Identify which cell holds the provided text, then report its (x, y) central coordinate. 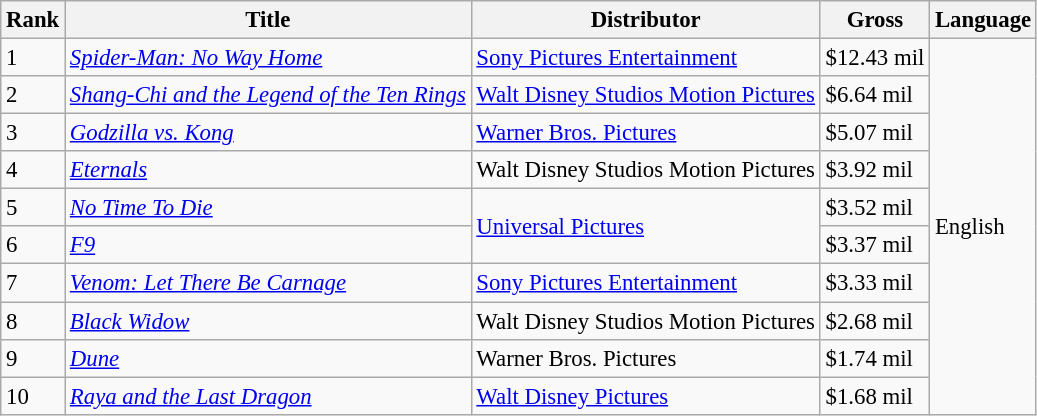
$12.43 mil (874, 58)
F9 (268, 245)
8 (33, 321)
English (984, 227)
No Time To Die (268, 208)
Venom: Let There Be Carnage (268, 283)
10 (33, 396)
2 (33, 95)
$5.07 mil (874, 133)
Godzilla vs. Kong (268, 133)
$3.52 mil (874, 208)
$2.68 mil (874, 321)
Title (268, 20)
Universal Pictures (646, 226)
Raya and the Last Dragon (268, 396)
Dune (268, 358)
Black Widow (268, 321)
$6.64 mil (874, 95)
7 (33, 283)
Walt Disney Pictures (646, 396)
Language (984, 20)
4 (33, 170)
Spider-Man: No Way Home (268, 58)
5 (33, 208)
Gross (874, 20)
9 (33, 358)
$1.68 mil (874, 396)
$3.33 mil (874, 283)
Eternals (268, 170)
3 (33, 133)
$3.37 mil (874, 245)
Rank (33, 20)
Shang-Chi and the Legend of the Ten Rings (268, 95)
$1.74 mil (874, 358)
6 (33, 245)
1 (33, 58)
$3.92 mil (874, 170)
Distributor (646, 20)
